Determine the (X, Y) coordinate at the center of the cell enclosing the given text.  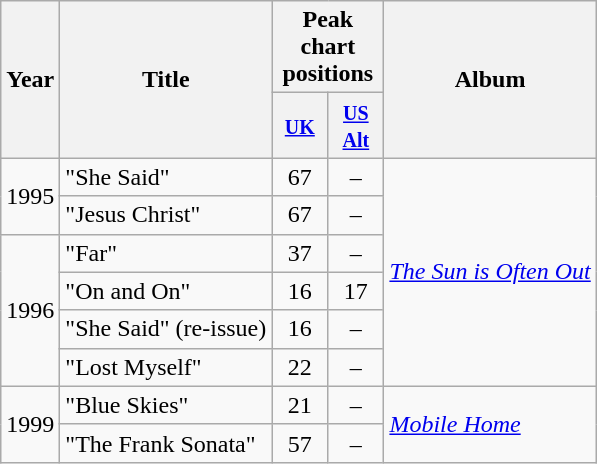
"On and On" (166, 291)
US Alt (356, 126)
Title (166, 80)
UK (300, 126)
1996 (30, 310)
The Sun is Often Out (490, 272)
"The Frank Sonata" (166, 443)
Album (490, 80)
"Lost Myself" (166, 367)
22 (300, 367)
17 (356, 291)
57 (300, 443)
Peak chart positions (328, 47)
"Blue Skies" (166, 405)
1999 (30, 424)
21 (300, 405)
"She Said" (166, 177)
1995 (30, 196)
Year (30, 80)
37 (300, 253)
Mobile Home (490, 424)
"She Said" (re-issue) (166, 329)
"Far" (166, 253)
"Jesus Christ" (166, 215)
